Provide the [X, Y] coordinate of the cell's center where the given text is located.  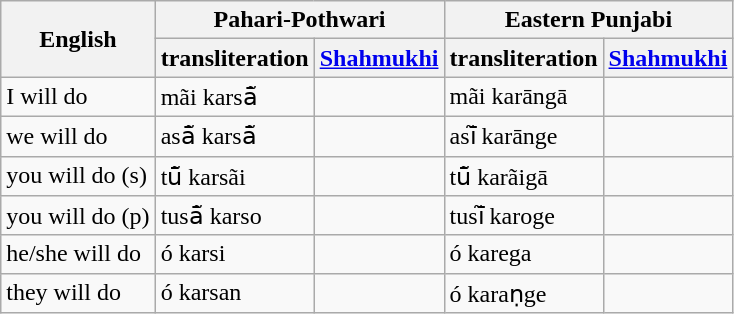
Eastern Punjabi [588, 20]
English [78, 39]
asā̃ karsā̃ [234, 136]
you will do (s) [78, 176]
we will do [78, 136]
mãi karsā̃ [234, 97]
ó karsan [234, 293]
tū̃ karãigā [524, 176]
I will do [78, 97]
Pahari-Pothwari [300, 20]
tū̃ karsãi [234, 176]
ó karaṇge [524, 293]
ó karega [524, 254]
he/she will do [78, 254]
you will do (p) [78, 216]
tusī̃ karoge [524, 216]
mãi karāngā [524, 97]
they will do [78, 293]
tusā̃ karso [234, 216]
ó karsi [234, 254]
asī̃ karānge [524, 136]
